Scan for the cell matching the given text and deliver its [X, Y] coordinate at center. 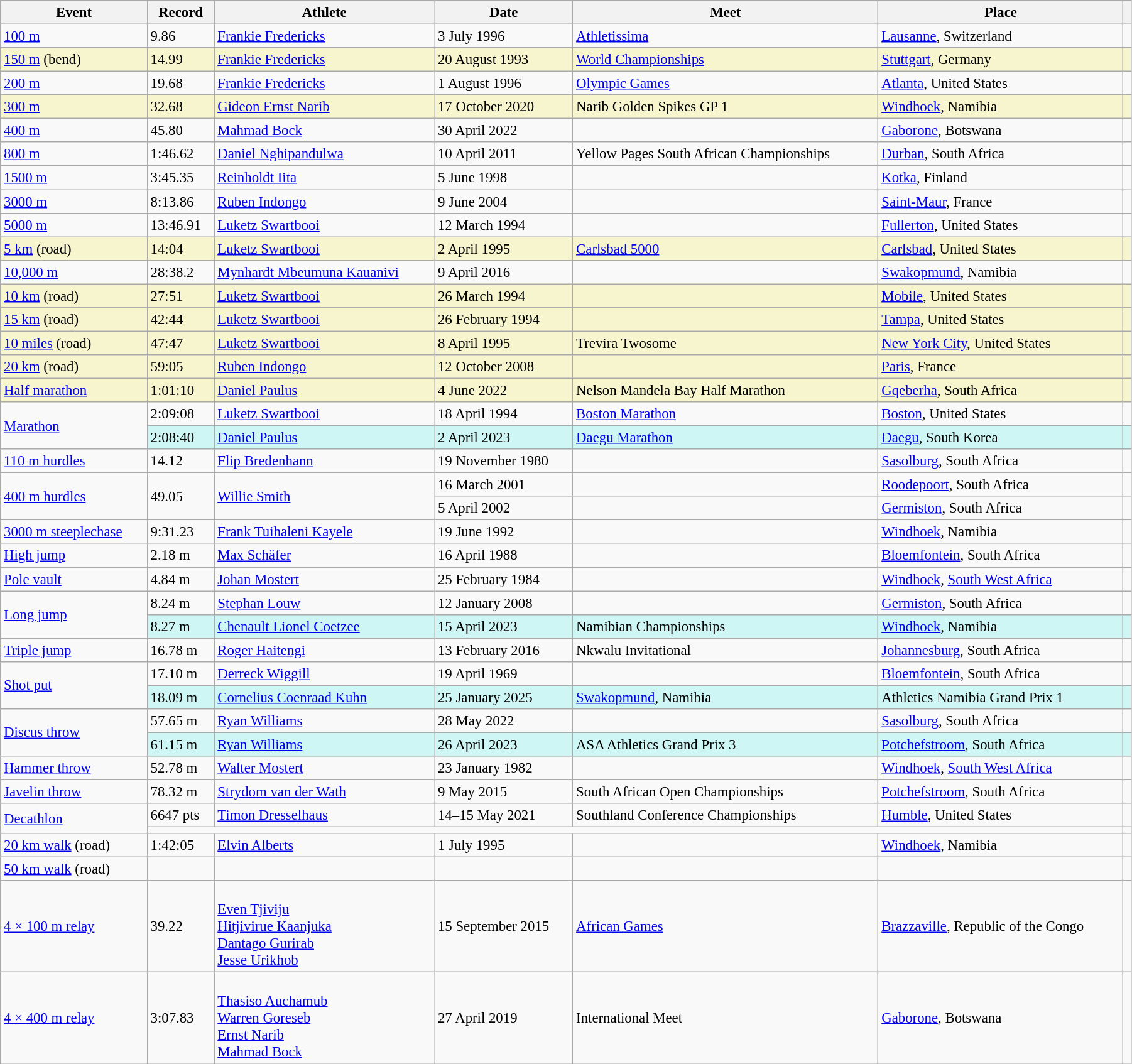
47:47 [181, 343]
Gqeberha, South Africa [1001, 390]
23 January 1982 [504, 768]
150 m (bend) [74, 60]
Derreck Wiggill [324, 674]
2.18 m [181, 556]
Athletissima [726, 36]
10 km (road) [74, 296]
2 April 2023 [504, 438]
Mobile, United States [1001, 296]
Strydom van der Wath [324, 792]
3:45.35 [181, 178]
Tampa, United States [1001, 320]
Gideon Ernst Narib [324, 107]
52.78 m [181, 768]
14–15 May 2021 [504, 815]
Johan Mostert [324, 579]
15 September 2015 [504, 926]
10 miles (road) [74, 343]
45.80 [181, 131]
18.09 m [181, 697]
Johannesburg, South Africa [1001, 650]
1 August 1996 [504, 84]
28:38.2 [181, 272]
8:13.86 [181, 202]
Thasiso AuchamubWarren GoresebErnst NaribMahmad Bock [324, 1018]
25 January 2025 [504, 697]
Saint-Maur, France [1001, 202]
Marathon [74, 426]
Brazzaville, Republic of the Congo [1001, 926]
16.78 m [181, 650]
17 October 2020 [504, 107]
Yellow Pages South African Championships [726, 154]
3 July 1996 [504, 36]
Nkwalu Invitational [726, 650]
Flip Bredenhann [324, 461]
Meet [726, 13]
28 May 2022 [504, 721]
Boston, United States [1001, 414]
1:42:05 [181, 845]
39.22 [181, 926]
Event [74, 13]
19.68 [181, 84]
Daegu Marathon [726, 438]
1:01:10 [181, 390]
10 April 2011 [504, 154]
20 km walk (road) [74, 845]
Max Schäfer [324, 556]
Lausanne, Switzerland [1001, 36]
Roger Haitengi [324, 650]
Stephan Louw [324, 603]
16 April 1988 [504, 556]
5000 m [74, 225]
13 February 2016 [504, 650]
4 June 2022 [504, 390]
19 June 1992 [504, 532]
Mahmad Bock [324, 131]
Discus throw [74, 732]
Atlanta, United States [1001, 84]
14.12 [181, 461]
Place [1001, 13]
Hammer throw [74, 768]
9:31.23 [181, 532]
Roodepoort, South Africa [1001, 485]
17.10 m [181, 674]
5 km (road) [74, 249]
World Championships [726, 60]
4.84 m [181, 579]
15 April 2023 [504, 626]
Half marathon [74, 390]
Humble, United States [1001, 815]
50 km walk (road) [74, 869]
Record [181, 13]
49.05 [181, 496]
Willie Smith [324, 496]
Frank Tuihaleni Kayele [324, 532]
30 April 2022 [504, 131]
Chenault Lionel Coetzee [324, 626]
Narib Golden Spikes GP 1 [726, 107]
Olympic Games [726, 84]
4 × 100 m relay [74, 926]
Carlsbad, United States [1001, 249]
14.99 [181, 60]
19 April 1969 [504, 674]
Pole vault [74, 579]
27 April 2019 [504, 1018]
27:51 [181, 296]
9.86 [181, 36]
Athlete [324, 13]
Trevira Twosome [726, 343]
5 April 2002 [504, 508]
Javelin throw [74, 792]
800 m [74, 154]
15 km (road) [74, 320]
18 April 1994 [504, 414]
Daniel Nghipandulwa [324, 154]
Date [504, 13]
Paris, France [1001, 367]
Boston Marathon [726, 414]
3000 m [74, 202]
Durban, South Africa [1001, 154]
Fullerton, United States [1001, 225]
Long jump [74, 614]
Reinholdt Iita [324, 178]
12 January 2008 [504, 603]
8.27 m [181, 626]
20 km (road) [74, 367]
Shot put [74, 686]
25 February 1984 [504, 579]
5 June 1998 [504, 178]
400 m [74, 131]
100 m [74, 36]
16 March 2001 [504, 485]
3:07.83 [181, 1018]
26 February 1994 [504, 320]
Walter Mostert [324, 768]
Timon Dresselhaus [324, 815]
Southland Conference Championships [726, 815]
78.32 m [181, 792]
Mynhardt Mbeumuna Kauanivi [324, 272]
10,000 m [74, 272]
19 November 1980 [504, 461]
2 April 1995 [504, 249]
Triple jump [74, 650]
20 August 1993 [504, 60]
12 March 1994 [504, 225]
1500 m [74, 178]
International Meet [726, 1018]
110 m hurdles [74, 461]
400 m hurdles [74, 496]
Nelson Mandela Bay Half Marathon [726, 390]
Kotka, Finland [1001, 178]
New York City, United States [1001, 343]
Elvin Alberts [324, 845]
300 m [74, 107]
Athletics Namibia Grand Prix 1 [1001, 697]
Cornelius Coenraad Kuhn [324, 697]
1:46.62 [181, 154]
42:44 [181, 320]
9 June 2004 [504, 202]
Stuttgart, Germany [1001, 60]
26 March 1994 [504, 296]
9 April 2016 [504, 272]
2:09:08 [181, 414]
13:46.91 [181, 225]
59:05 [181, 367]
High jump [74, 556]
12 October 2008 [504, 367]
8 April 1995 [504, 343]
African Games [726, 926]
6647 pts [181, 815]
200 m [74, 84]
Namibian Championships [726, 626]
3000 m steeplechase [74, 532]
Daegu, South Korea [1001, 438]
South African Open Championships [726, 792]
Decathlon [74, 818]
61.15 m [181, 744]
Even TjivijuHitjivirue KaanjukaDantago GurirabJesse Urikhob [324, 926]
1 July 1995 [504, 845]
ASA Athletics Grand Prix 3 [726, 744]
14:04 [181, 249]
26 April 2023 [504, 744]
Carlsbad 5000 [726, 249]
57.65 m [181, 721]
32.68 [181, 107]
2:08:40 [181, 438]
4 × 400 m relay [74, 1018]
8.24 m [181, 603]
9 May 2015 [504, 792]
